Provide the [X, Y] coordinate of the cell's center where the given text is located.  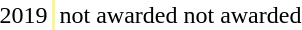
not awarded [118, 15]
